Extract the [x, y] coordinate from the center of the cell holding the provided text.  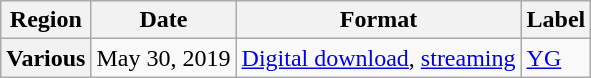
Date [164, 20]
Format [378, 20]
YG [556, 58]
Digital download, streaming [378, 58]
Label [556, 20]
May 30, 2019 [164, 58]
Region [46, 20]
Various [46, 58]
